Extract the [x, y] coordinate from the center of the cell holding the provided text.  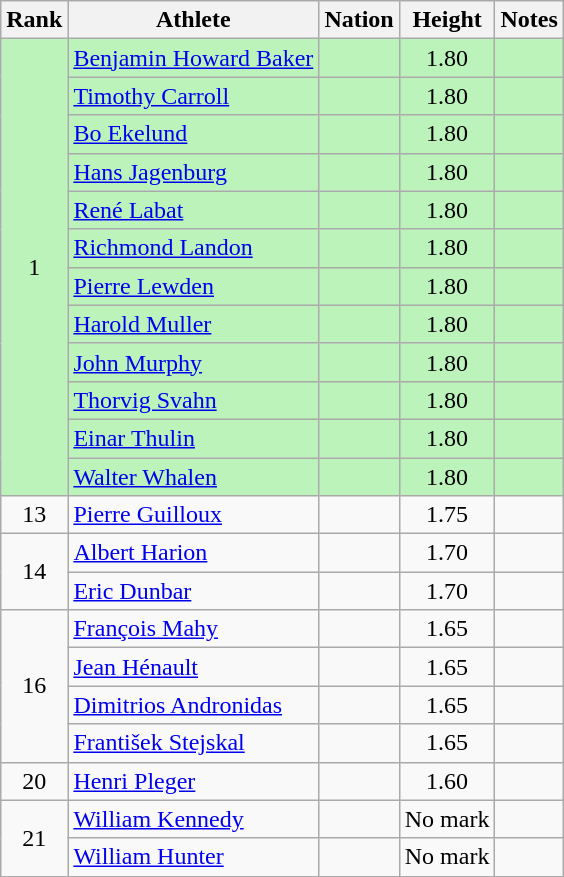
16 [34, 686]
Dimitrios Andronidas [194, 705]
Albert Harion [194, 553]
21 [34, 838]
François Mahy [194, 629]
1 [34, 268]
Harold Muller [194, 324]
Benjamin Howard Baker [194, 58]
Walter Whalen [194, 477]
René Labat [194, 210]
Timothy Carroll [194, 96]
Bo Ekelund [194, 134]
13 [34, 515]
Pierre Guilloux [194, 515]
Pierre Lewden [194, 286]
1.60 [447, 781]
John Murphy [194, 362]
Height [447, 20]
20 [34, 781]
Nation [359, 20]
Henri Pleger [194, 781]
Thorvig Svahn [194, 400]
Notes [529, 20]
William Kennedy [194, 819]
Eric Dunbar [194, 591]
Einar Thulin [194, 438]
Athlete [194, 20]
František Stejskal [194, 743]
Jean Hénault [194, 667]
Hans Jagenburg [194, 172]
1.75 [447, 515]
William Hunter [194, 857]
Rank [34, 20]
14 [34, 572]
Richmond Landon [194, 248]
